Return the [X, Y] coordinate for the center point of the cell that contains the specified text.  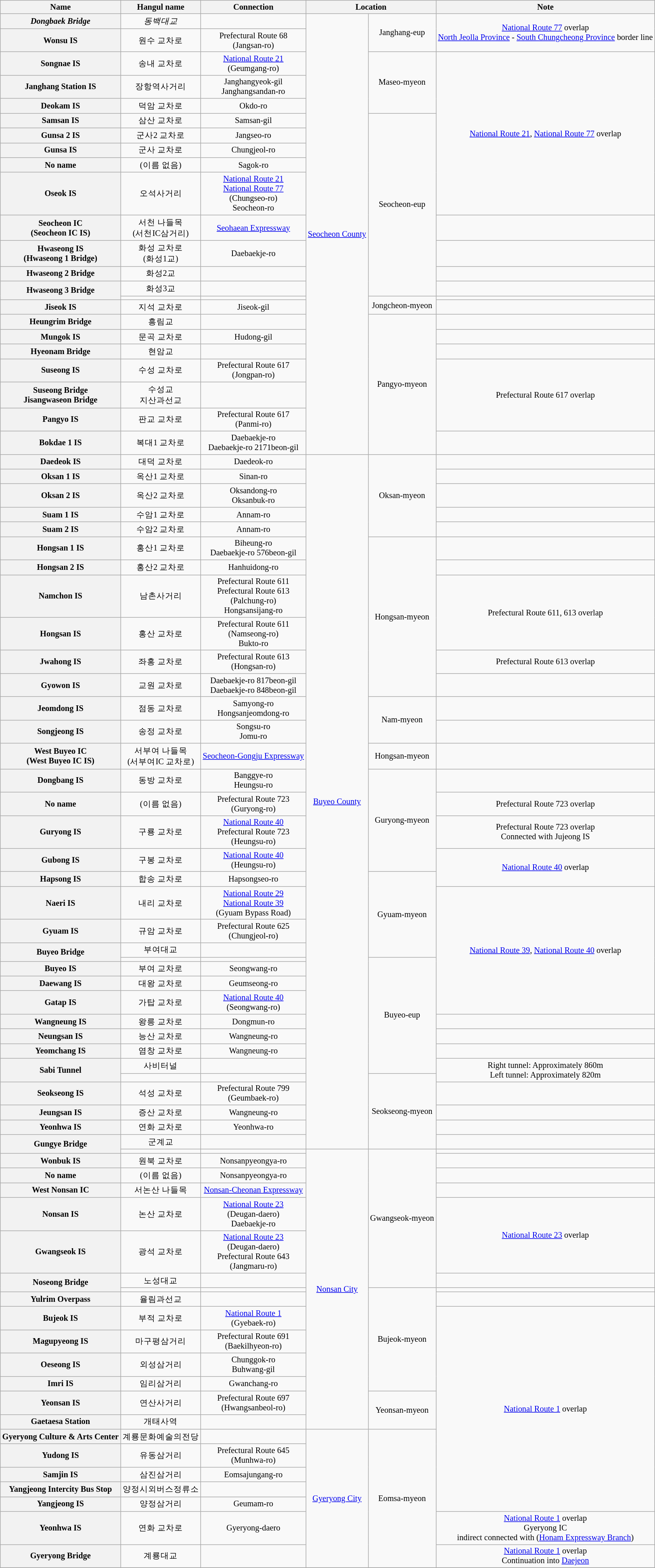
수성교지산과선교 [161, 395]
Naeri IS [61, 903]
논산 교차로 [161, 1214]
Prefectural Route 68(Jangsan-ro) [253, 40]
송정 교차로 [161, 732]
Songnae IS [61, 63]
Hangul name [161, 7]
Prefectural Route 613 overlap [545, 662]
옥산2 교차로 [161, 495]
National Route 1 overlapGyeryong ICindirect connected with (Honam Expressway Branch) [545, 1528]
홍산2 교차로 [161, 567]
Prefectural Route 697(Hwangsanbeol-ro) [253, 1403]
Prefectural Route 617 overlap [545, 394]
Bujeok IS [61, 1318]
Gaetaesa Station [61, 1422]
National Route 39, National Route 40 overlap [545, 950]
Jwahong IS [61, 662]
Mungok IS [61, 336]
Seocheon-Gongju Expressway [253, 756]
Dongbang IS [61, 780]
Gunsa IS [61, 150]
개태사역 [161, 1422]
Sinan-ro [253, 477]
Yangjeong Intercity Bus Stop [61, 1489]
내리 교차로 [161, 903]
Name [61, 7]
장항역사거리 [161, 87]
율림과선교 [161, 1299]
Biheung-roDaebaekje-ro 576beon-gil [253, 548]
Dongmun-ro [253, 1021]
홍산1 교차로 [161, 548]
합송 교차로 [161, 879]
National Route 40(Seongwang-ro) [253, 1002]
오석사거리 [161, 194]
National Route 40(Heungsu-ro) [253, 860]
부여대교 [161, 950]
능산 교차로 [161, 1036]
Right tunnel: Approximately 860mLeft tunnel: Approximately 820m [545, 1070]
화성3교 [161, 289]
Jeungsan IS [61, 1112]
Heungrim Bridge [61, 322]
Songjeong IS [61, 732]
Hapsongseo-ro [253, 879]
Prefectural Route 723(Guryong-ro) [253, 804]
임리삼거리 [161, 1383]
Gwangseok IS [61, 1252]
남촌사거리 [161, 596]
Gyuam-myeon [402, 915]
Oksan-myeon [402, 495]
Hwaseong IS(Hwaseong 1 Bridge) [61, 253]
Janghangyeok-gilJanghangsandan-ro [253, 87]
Gyeryong-daero [253, 1528]
구봉 교차로 [161, 860]
Oksandong-roOksanbuk-ro [253, 495]
복대1 교차로 [161, 442]
대왕 교차로 [161, 983]
Wonbuk IS [61, 1161]
부여 교차로 [161, 969]
송내 교차로 [161, 63]
Oeseong IS [61, 1365]
Pangyo-myeon [402, 385]
삼산 교차로 [161, 120]
염창 교차로 [161, 1051]
군계교 [161, 1142]
Seocheon County [337, 234]
광석 교차로 [161, 1252]
노성대교 [161, 1280]
Buyeo Bridge [61, 952]
Gyeryong City [337, 1498]
Yeonsan-myeon [402, 1410]
Daebaekje-ro [253, 253]
동백대교 [161, 21]
Gubong IS [61, 860]
Seohaean Expressway [253, 228]
Hanhuidong-ro [253, 567]
왕릉 교차로 [161, 1021]
사비터널 [161, 1065]
Prefectural Route 617(Jongpan-ro) [253, 370]
현암교 [161, 352]
외성삼거리 [161, 1365]
Gunsa 2 IS [61, 136]
Hyeonam Bridge [61, 352]
Prefectural Route 611(Namseong-ro)Bukto-ro [253, 634]
서부여 나들목(서부여IC 교차로) [161, 756]
Suseong IS [61, 370]
Gyeryong Bridge [61, 1556]
Yangjeong IS [61, 1504]
삼진삼거리 [161, 1474]
흥림교 [161, 322]
Gyuam IS [61, 931]
National Route 29National Route 39(Gyuam Bypass Road) [253, 903]
Gatap IS [61, 1002]
Samjin IS [61, 1474]
Yulrim Overpass [61, 1299]
서천 나들목(서천IC삼거리) [161, 228]
Oksan 2 IS [61, 495]
Okdo-ro [253, 106]
군사 교차로 [161, 150]
Jongcheon-myeon [402, 305]
Yeonhwa-ro [253, 1127]
Daewang IS [61, 983]
National Route 21(Geumgang-ro) [253, 63]
Noseong Bridge [61, 1282]
Prefectural Route 645(Munhwa-ro) [253, 1455]
Daebaekje-roDaebaekje-ro 2171beon-gil [253, 442]
Namchon IS [61, 596]
Oksan 1 IS [61, 477]
구룡 교차로 [161, 832]
Deokam IS [61, 106]
대덕 교차로 [161, 461]
Magupyeong IS [61, 1341]
수암2 교차로 [161, 529]
Banggye-roHeungsu-ro [253, 780]
Nam-myeon [402, 719]
Yudong IS [61, 1455]
옥산1 교차로 [161, 477]
Chunggok-roBuhwang-gil [253, 1365]
Hongsan IS [61, 634]
National Route 21National Route 77(Chungseo-ro)Seocheon-ro [253, 194]
동방 교차로 [161, 780]
Gyowon IS [61, 685]
National Route 23 overlap [545, 1235]
Wangneung IS [61, 1021]
West Buyeo IC(West Buyeo IC IS) [61, 756]
Janghang-eup [402, 33]
계룡대교 [161, 1556]
서논산 나들목 [161, 1190]
Samyong-roHongsanjeomdong-ro [253, 708]
Prefectural Route 799(Geumbaek-ro) [253, 1093]
Gyeryong Culture & Arts Center [61, 1437]
Hudong-gil [253, 336]
Yeomchang IS [61, 1051]
Jangseo-ro [253, 136]
Daedeok-ro [253, 461]
Geumseong-ro [253, 983]
점동 교차로 [161, 708]
연산사거리 [161, 1403]
Seocheon IC(Seocheon IC IS) [61, 228]
National Route 40Prefectural Route 723(Heungsu-ro) [253, 832]
Gwanchang-ro [253, 1383]
Prefectural Route 617(Panmi-ro) [253, 419]
수성 교차로 [161, 370]
교원 교차로 [161, 685]
홍산 교차로 [161, 634]
석성 교차로 [161, 1093]
Bokdae 1 IS [61, 442]
Eomsa-myeon [402, 1498]
Samsan-gil [253, 120]
Daebaekje-ro 817beon-gilDaebaekje-ro 848beon-gil [253, 685]
판교 교차로 [161, 419]
Seocheon-eup [402, 204]
Buyeo County [337, 802]
National Route 21, National Route 77 overlap [545, 133]
National Route 1 overlap [545, 1409]
Jeomdong IS [61, 708]
Bujeok-myeon [402, 1339]
Hapsong IS [61, 879]
Janghang Station IS [61, 87]
Sabi Tunnel [61, 1070]
Oseok IS [61, 194]
Pangyo IS [61, 419]
Location [371, 7]
National Route 1(Gyebaek-ro) [253, 1318]
부적 교차로 [161, 1318]
Prefectural Route 611Prefectural Route 613(Palchung-ro)Hongsansijang-ro [253, 596]
문곡 교차로 [161, 336]
Prefectural Route 611, 613 overlap [545, 612]
양정시외버스정류소 [161, 1489]
Prefectural Route 691(Baekilhyeon-ro) [253, 1341]
Nonsan City [337, 1289]
가탑 교차로 [161, 1002]
Geumam-ro [253, 1504]
계룡문화예술의전당 [161, 1437]
National Route 23(Deugan-daero)Prefectural Route 643(Jangmaru-ro) [253, 1252]
Hwaseong 2 Bridge [61, 273]
Seongwang-ro [253, 969]
National Route 77 overlapNorth Jeolla Province - South Chungcheong Province border line [545, 33]
Daedeok IS [61, 461]
Buyeo IS [61, 969]
Jiseok-gil [253, 307]
군사2 교차로 [161, 136]
화성 교차로(화성1교) [161, 253]
Eomsajungang-ro [253, 1474]
Note [545, 7]
Prefectural Route 723 overlap [545, 804]
Neungsan IS [61, 1036]
Sagok-ro [253, 165]
West Nonsan IC [61, 1190]
원수 교차로 [161, 40]
Seokseong IS [61, 1093]
Songsu-roJomu-ro [253, 732]
Suam 1 IS [61, 515]
원북 교차로 [161, 1161]
Yeonsan IS [61, 1403]
마구평삼거리 [161, 1341]
Gungye Bridge [61, 1144]
Hongsan 2 IS [61, 567]
덕암 교차로 [161, 106]
Seokseong-myeon [402, 1111]
Hwaseong 3 Bridge [61, 290]
화성2교 [161, 273]
National Route 1 overlapContinuation into Daejeon [545, 1556]
Suam 2 IS [61, 529]
Gwangseok-myeon [402, 1218]
Hongsan 1 IS [61, 548]
Samsan IS [61, 120]
규암 교차로 [161, 931]
Connection [253, 7]
National Route 23(Deugan-daero)Daebaekje-ro [253, 1214]
Prefectural Route 625(Chungjeol-ro) [253, 931]
Prefectural Route 723 overlapConnected with Jujeong IS [545, 832]
지석 교차로 [161, 307]
Chungjeol-ro [253, 150]
Nonsan-Cheonan Expressway [253, 1190]
Imri IS [61, 1383]
National Route 40 overlap [545, 867]
Jiseok IS [61, 307]
Guryong IS [61, 832]
Wonsu IS [61, 40]
Guryong-myeon [402, 820]
유동삼거리 [161, 1455]
Suseong BridgeJisangwaseon Bridge [61, 395]
Dongbaek Bridge [61, 21]
Prefectural Route 613(Hongsan-ro) [253, 662]
좌홍 교차로 [161, 662]
양정삼거리 [161, 1504]
Maseo-myeon [402, 82]
Nonsan IS [61, 1214]
증산 교차로 [161, 1112]
Buyeo-eup [402, 1015]
수암1 교차로 [161, 515]
